Capture the cell that displays the provided text and extract its (X, Y) central coordinate. 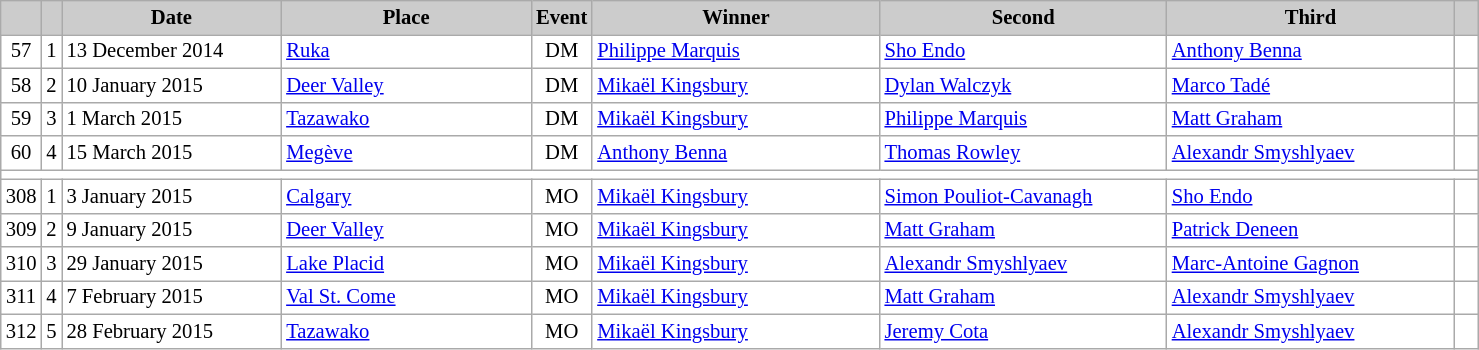
Val St. Come (406, 297)
Calgary (406, 196)
13 December 2014 (172, 51)
311 (22, 297)
58 (22, 85)
3 January 2015 (172, 196)
9 January 2015 (172, 230)
28 February 2015 (172, 331)
5 (51, 331)
310 (22, 263)
60 (22, 153)
10 January 2015 (172, 85)
7 February 2015 (172, 297)
1 March 2015 (172, 119)
Simon Pouliot-Cavanagh (1024, 196)
Place (406, 17)
Jeremy Cota (1024, 331)
Thomas Rowley (1024, 153)
Megève (406, 153)
15 March 2015 (172, 153)
Marco Tadé (1310, 85)
Dylan Walczyk (1024, 85)
Patrick Deneen (1310, 230)
312 (22, 331)
57 (22, 51)
Ruka (406, 51)
Second (1024, 17)
Lake Placid (406, 263)
309 (22, 230)
Third (1310, 17)
Date (172, 17)
Marc-Antoine Gagnon (1310, 263)
Event (562, 17)
Winner (736, 17)
308 (22, 196)
29 January 2015 (172, 263)
59 (22, 119)
